Capture the cell that displays the provided text and extract its [X, Y] central coordinate. 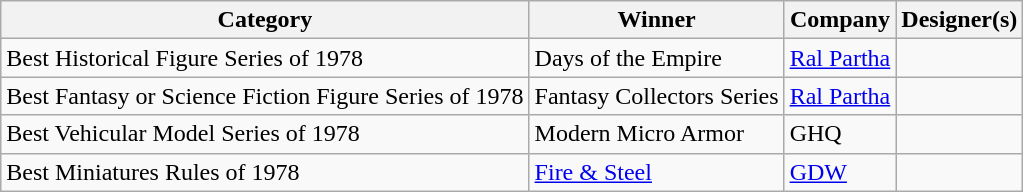
Best Historical Figure Series of 1978 [265, 58]
Company [840, 20]
GHQ [840, 134]
Fire & Steel [656, 172]
Category [265, 20]
Modern Micro Armor [656, 134]
Days of the Empire [656, 58]
Best Vehicular Model Series of 1978 [265, 134]
Best Miniatures Rules of 1978 [265, 172]
GDW [840, 172]
Designer(s) [960, 20]
Winner [656, 20]
Best Fantasy or Science Fiction Figure Series of 1978 [265, 96]
Fantasy Collectors Series [656, 96]
